Pinpoint the cell where the given text exists, returning its (X, Y) midpoint coordinate. 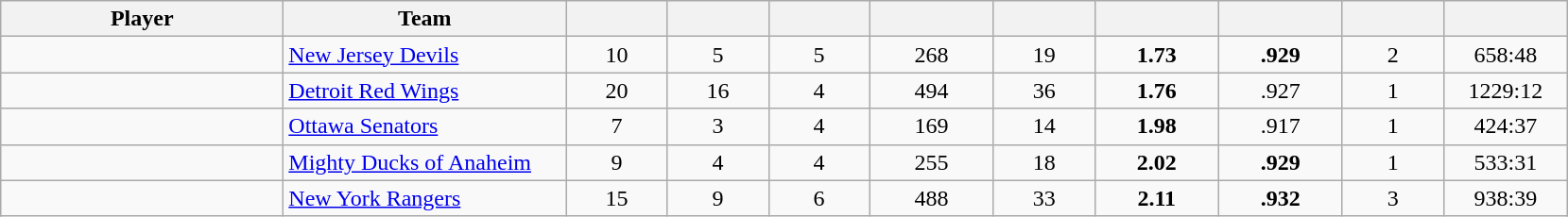
18 (1043, 162)
2 (1393, 55)
494 (932, 91)
33 (1043, 198)
488 (932, 198)
.927 (1280, 91)
10 (616, 55)
2.02 (1157, 162)
20 (616, 91)
15 (616, 198)
14 (1043, 126)
Ottawa Senators (425, 126)
169 (932, 126)
36 (1043, 91)
938:39 (1505, 198)
6 (818, 198)
New York Rangers (425, 198)
1229:12 (1505, 91)
1.76 (1157, 91)
1.98 (1157, 126)
.932 (1280, 198)
Player (142, 19)
268 (932, 55)
533:31 (1505, 162)
7 (616, 126)
2.11 (1157, 198)
658:48 (1505, 55)
255 (932, 162)
Team (425, 19)
Detroit Red Wings (425, 91)
424:37 (1505, 126)
New Jersey Devils (425, 55)
16 (718, 91)
19 (1043, 55)
1.73 (1157, 55)
Mighty Ducks of Anaheim (425, 162)
.917 (1280, 126)
